Identify which cell holds the provided text, then report its (X, Y) central coordinate. 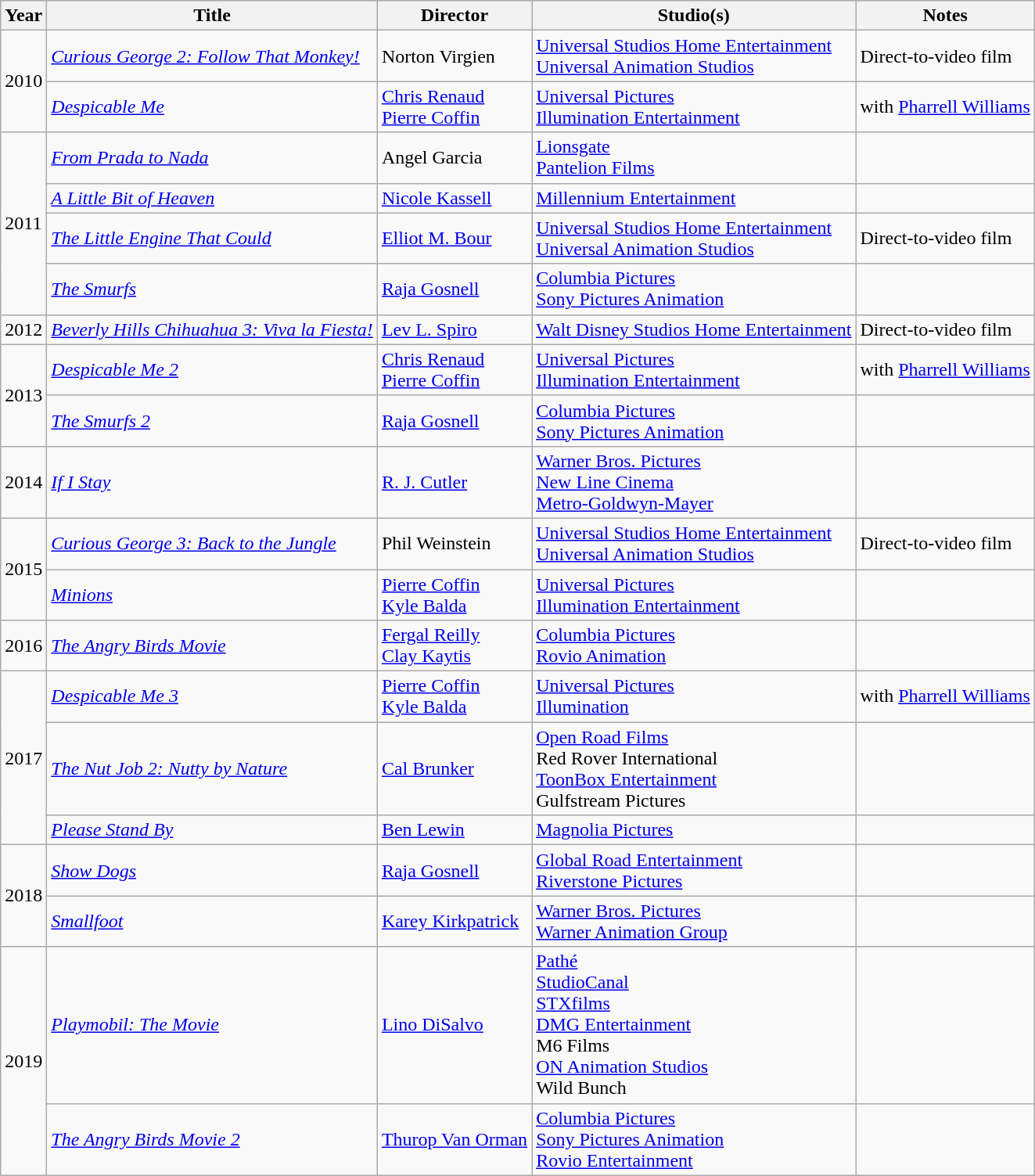
Karey Kirkpatrick (454, 922)
Magnolia Pictures (694, 830)
Lino DiSalvo (454, 1025)
2011 (23, 224)
Please Stand By (213, 830)
The Smurfs 2 (213, 421)
Angel Garcia (454, 158)
Show Dogs (213, 870)
2019 (23, 1061)
Universal PicturesIllumination (694, 696)
Curious George 3: Back to the Jungle (213, 543)
R. J. Cutler (454, 482)
From Prada to Nada (213, 158)
2018 (23, 896)
Global Road EntertainmentRiverstone Pictures (694, 870)
Cal Brunker (454, 768)
Despicable Me (213, 106)
Columbia PicturesSony Pictures AnimationRovio Entertainment (694, 1139)
2016 (23, 646)
Nicole Kassell (454, 198)
The Smurfs (213, 290)
Elliot M. Bour (454, 238)
LionsgatePantelion Films (694, 158)
The Angry Birds Movie (213, 646)
Millennium Entertainment (694, 198)
Despicable Me 2 (213, 369)
The Little Engine That Could (213, 238)
Fergal ReillyClay Kaytis (454, 646)
Norton Virgien (454, 56)
Beverly Hills Chihuahua 3: Viva la Fiesta! (213, 329)
2014 (23, 482)
2012 (23, 329)
2017 (23, 758)
Thurop Van Orman (454, 1139)
PathéStudioCanalSTXfilmsDMG EntertainmentM6 FilmsON Animation StudiosWild Bunch (694, 1025)
Smallfoot (213, 922)
If I Stay (213, 482)
Warner Bros. PicturesNew Line CinemaMetro-Goldwyn-Mayer (694, 482)
Walt Disney Studios Home Entertainment (694, 329)
Open Road FilmsRed Rover InternationalToonBox EntertainmentGulfstream Pictures (694, 768)
Lev L. Spiro (454, 329)
Phil Weinstein (454, 543)
The Nut Job 2: Nutty by Nature (213, 768)
2010 (23, 81)
Title (213, 16)
Director (454, 16)
Curious George 2: Follow That Monkey! (213, 56)
Minions (213, 595)
Warner Bros. PicturesWarner Animation Group (694, 922)
2013 (23, 395)
Despicable Me 3 (213, 696)
Year (23, 16)
A Little Bit of Heaven (213, 198)
Playmobil: The Movie (213, 1025)
Studio(s) (694, 16)
2015 (23, 569)
The Angry Birds Movie 2 (213, 1139)
Columbia PicturesRovio Animation (694, 646)
Notes (945, 16)
Ben Lewin (454, 830)
